Provide the [x, y] coordinate of the cell's center where the given text is located.  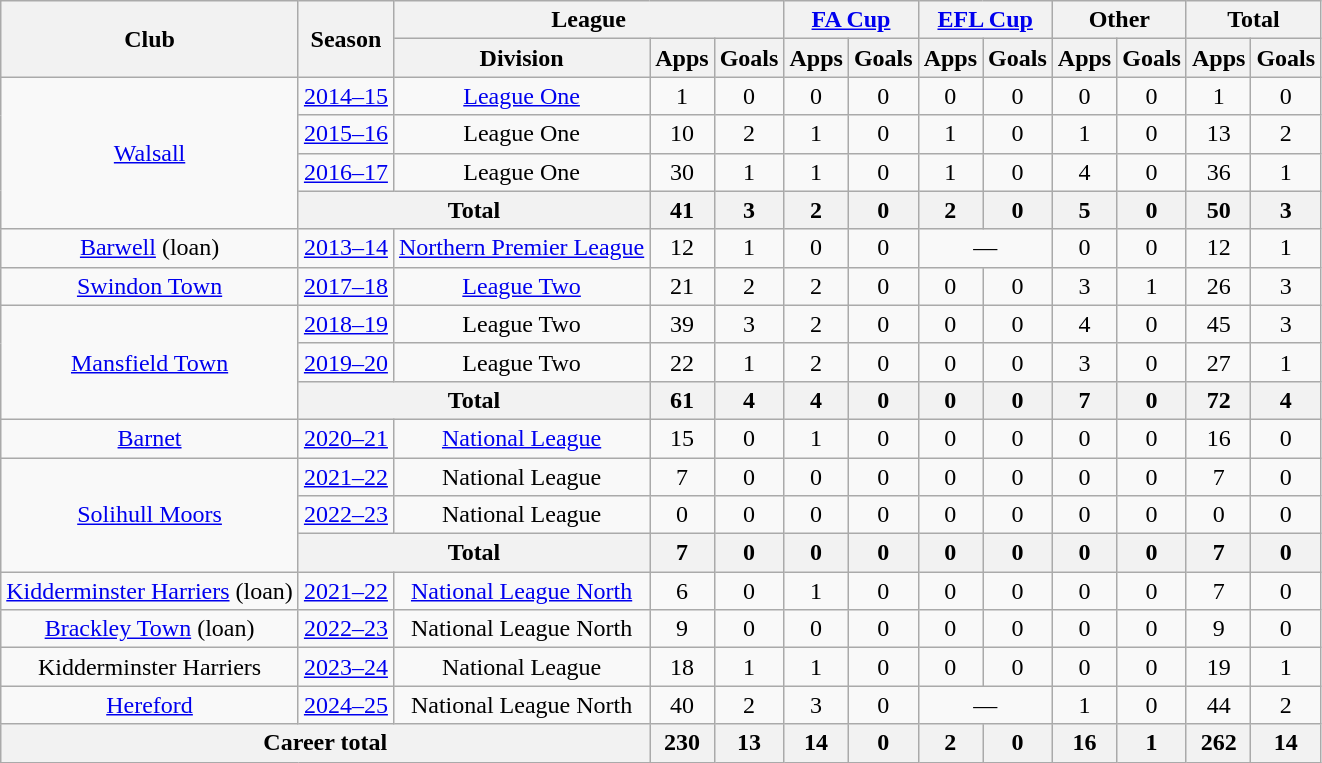
19 [1218, 667]
Kidderminster Harriers (loan) [150, 591]
39 [682, 324]
22 [682, 362]
27 [1218, 362]
2017–18 [346, 286]
2018–19 [346, 324]
26 [1218, 286]
Solihull Moors [150, 515]
Season [346, 39]
262 [1218, 743]
Career total [326, 743]
36 [1218, 172]
Barwell (loan) [150, 248]
2024–25 [346, 705]
10 [682, 134]
30 [682, 172]
Swindon Town [150, 286]
2020–21 [346, 438]
2014–15 [346, 96]
40 [682, 705]
Other [1119, 20]
5 [1084, 210]
Club [150, 39]
Northern Premier League [521, 248]
League [588, 20]
61 [682, 400]
Walsall [150, 153]
2016–17 [346, 172]
72 [1218, 400]
EFL Cup [985, 20]
230 [682, 743]
Mansfield Town [150, 362]
21 [682, 286]
Division [521, 58]
15 [682, 438]
2023–24 [346, 667]
41 [682, 210]
FA Cup [851, 20]
6 [682, 591]
Brackley Town (loan) [150, 629]
Hereford [150, 705]
44 [1218, 705]
2015–16 [346, 134]
Kidderminster Harriers [150, 667]
2019–20 [346, 362]
50 [1218, 210]
18 [682, 667]
Barnet [150, 438]
2013–14 [346, 248]
45 [1218, 324]
